Provide the (X, Y) coordinate of the cell's center where the given text is located.  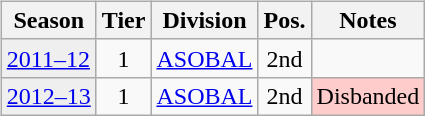
Tier (124, 20)
2011–12 (48, 58)
Pos. (284, 20)
2012–13 (48, 96)
Season (48, 20)
Disbanded (368, 96)
Division (204, 20)
Notes (368, 20)
